Pinpoint the cell where the given text exists, returning its [x, y] midpoint coordinate. 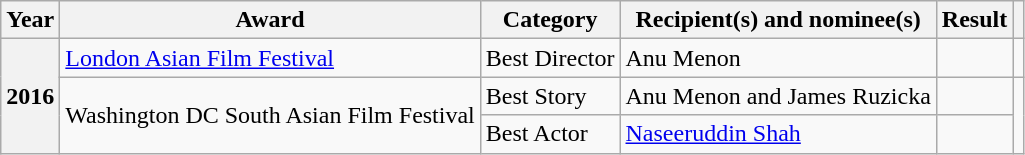
Best Actor [550, 134]
Recipient(s) and nominee(s) [778, 20]
Category [550, 20]
Award [270, 20]
London Asian Film Festival [270, 58]
Washington DC South Asian Film Festival [270, 115]
Naseeruddin Shah [778, 134]
Best Story [550, 96]
Anu Menon and James Ruzicka [778, 96]
2016 [30, 96]
Year [30, 20]
Anu Menon [778, 58]
Best Director [550, 58]
Result [974, 20]
